Search for the cell housing the specified text and yield its [X, Y] center coordinate. 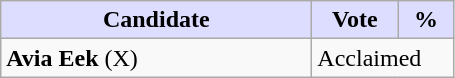
% [426, 20]
Acclaimed [383, 58]
Vote [355, 20]
Avia Eek (X) [156, 58]
Candidate [156, 20]
